Output the (X, Y) coordinate of the center of the cell containing the given text.  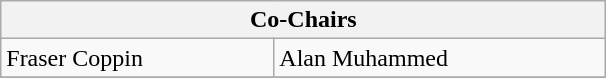
Alan Muhammed (440, 58)
Fraser Coppin (138, 58)
Co-Chairs (304, 20)
